From the cell containing the given text, extract its center point as [x, y] coordinate. 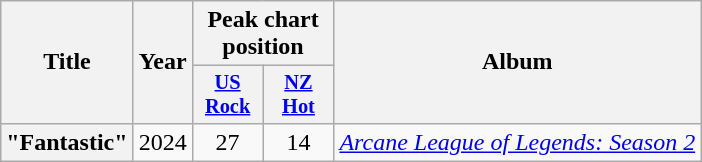
Album [518, 62]
NZHot [298, 95]
27 [228, 142]
14 [298, 142]
2024 [162, 142]
USRock [228, 95]
Arcane League of Legends: Season 2 [518, 142]
"Fantastic" [67, 142]
Peak chart position [263, 34]
Title [67, 62]
Year [162, 62]
